Scan for the cell matching the given text and deliver its (X, Y) coordinate at center. 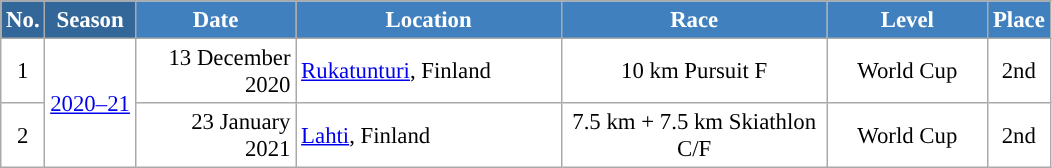
Season (90, 20)
13 December 2020 (216, 72)
Race (694, 20)
2 (23, 136)
2020–21 (90, 104)
Lahti, Finland (429, 136)
Location (429, 20)
1 (23, 72)
Rukatunturi, Finland (429, 72)
23 January 2021 (216, 136)
No. (23, 20)
7.5 km + 7.5 km Skiathlon C/F (694, 136)
Place (1019, 20)
Date (216, 20)
Level (908, 20)
10 km Pursuit F (694, 72)
